Extract the [X, Y] coordinate from the center of the cell holding the provided text.  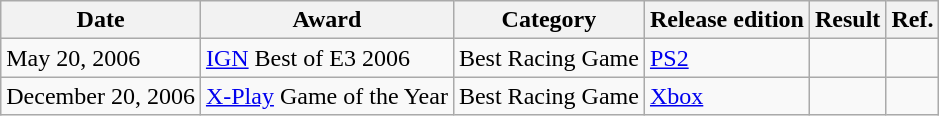
December 20, 2006 [101, 96]
Release edition [726, 20]
Date [101, 20]
Xbox [726, 96]
Award [326, 20]
Result [847, 20]
Category [548, 20]
PS2 [726, 58]
May 20, 2006 [101, 58]
IGN Best of E3 2006 [326, 58]
X-Play Game of the Year [326, 96]
Ref. [912, 20]
